Determine the [x, y] coordinate at the center of the cell enclosing the given text.  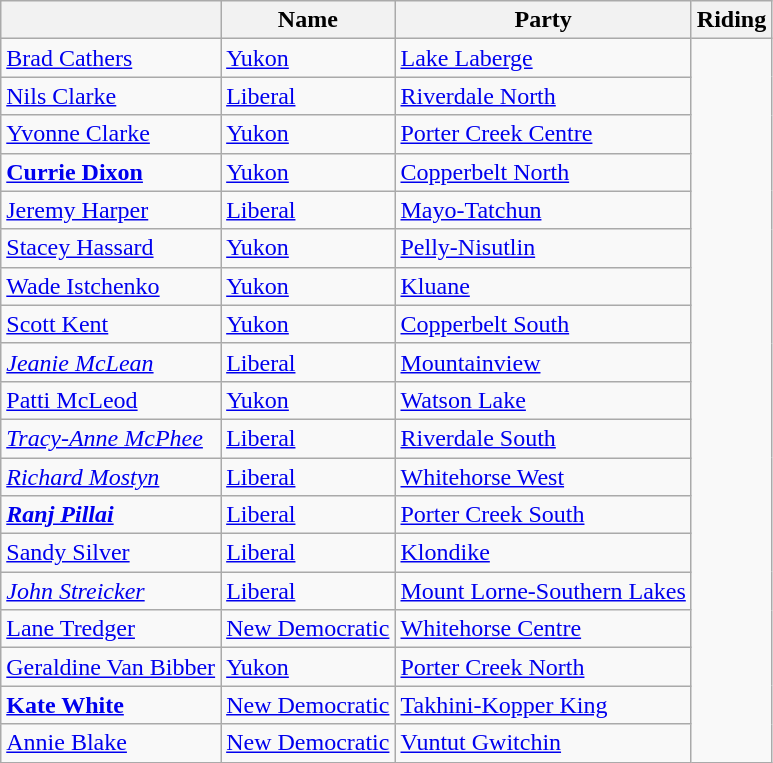
Mayo-Tatchun [543, 210]
Porter Creek Centre [543, 134]
Jeanie McLean [111, 362]
Whitehorse Centre [543, 629]
Stacey Hassard [111, 248]
Takhini-Kopper King [543, 705]
Annie Blake [111, 743]
Riverdale North [543, 96]
Richard Mostyn [111, 477]
Name [308, 20]
Klondike [543, 553]
Whitehorse West [543, 477]
Wade Istchenko [111, 286]
Kluane [543, 286]
Porter Creek North [543, 667]
Jeremy Harper [111, 210]
Mountainview [543, 362]
Patti McLeod [111, 400]
Geraldine Van Bibber [111, 667]
Currie Dixon [111, 172]
Porter Creek South [543, 515]
Sandy Silver [111, 553]
John Streicker [111, 591]
Vuntut Gwitchin [543, 743]
Kate White [111, 705]
Nils Clarke [111, 96]
Brad Cathers [111, 58]
Party [543, 20]
Yvonne Clarke [111, 134]
Tracy-Anne McPhee [111, 438]
Lake Laberge [543, 58]
Mount Lorne-Southern Lakes [543, 591]
Pelly-Nisutlin [543, 248]
Ranj Pillai [111, 515]
Watson Lake [543, 400]
Copperbelt North [543, 172]
Riverdale South [543, 438]
Copperbelt South [543, 324]
Lane Tredger [111, 629]
Riding [731, 20]
Scott Kent [111, 324]
